Extract the [x, y] coordinate from the center of the cell holding the provided text.  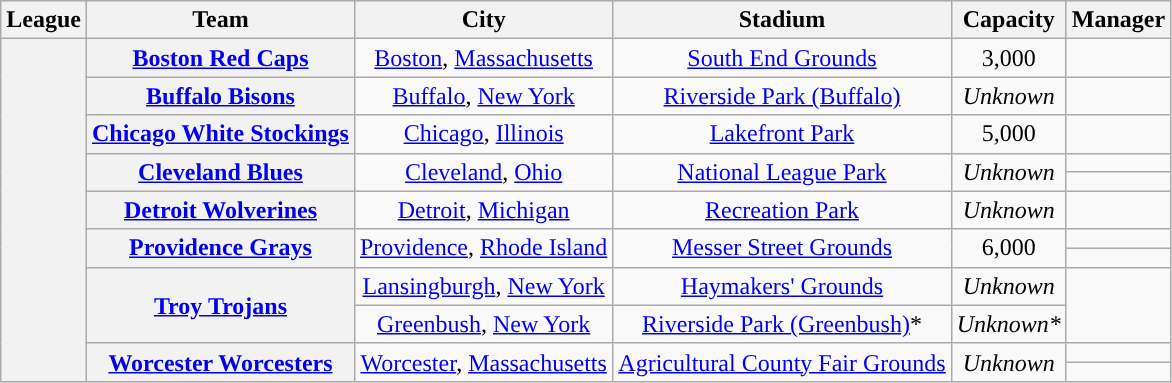
Chicago White Stockings [220, 134]
Lansingburgh, New York [483, 286]
Boston, Massachusetts [483, 58]
6,000 [1008, 248]
Riverside Park (Buffalo) [782, 96]
Worcester Worcesters [220, 362]
Greenbush, New York [483, 324]
Detroit, Michigan [483, 210]
Recreation Park [782, 210]
Detroit Wolverines [220, 210]
League [44, 20]
Agricultural County Fair Grounds [782, 362]
Troy Trojans [220, 305]
Riverside Park (Greenbush)* [782, 324]
South End Grounds [782, 58]
Cleveland Blues [220, 172]
3,000 [1008, 58]
Boston Red Caps [220, 58]
Providence Grays [220, 248]
Buffalo, New York [483, 96]
Cleveland, Ohio [483, 172]
National League Park [782, 172]
Manager [1118, 20]
Capacity [1008, 20]
Worcester, Massachusetts [483, 362]
5,000 [1008, 134]
Messer Street Grounds [782, 248]
Team [220, 20]
Lakefront Park [782, 134]
Unknown* [1008, 324]
Providence, Rhode Island [483, 248]
Stadium [782, 20]
City [483, 20]
Buffalo Bisons [220, 96]
Haymakers' Grounds [782, 286]
Chicago, Illinois [483, 134]
